Identify which cell holds the provided text, then report its (x, y) central coordinate. 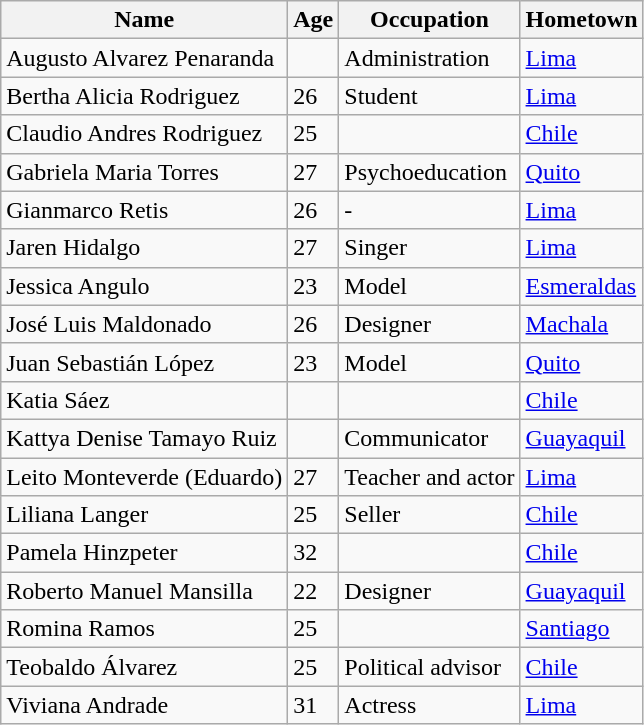
32 (314, 553)
Roberto Manuel Mansilla (144, 591)
Hometown (582, 20)
José Luis Maldonado (144, 324)
Psychoeducation (430, 172)
Esmeraldas (582, 286)
Claudio Andres Rodriguez (144, 134)
Teobaldo Álvarez (144, 667)
Romina Ramos (144, 629)
Teacher and actor (430, 477)
Communicator (430, 438)
Actress (430, 705)
Occupation (430, 20)
Name (144, 20)
Katia Sáez (144, 400)
31 (314, 705)
Bertha Alicia Rodriguez (144, 96)
Jaren Hidalgo (144, 248)
22 (314, 591)
Student (430, 96)
Kattya Denise Tamayo Ruiz (144, 438)
Leito Monteverde (Eduardo) (144, 477)
Administration (430, 58)
Jessica Angulo (144, 286)
Pamela Hinzpeter (144, 553)
Machala (582, 324)
Juan Sebastián López (144, 362)
Seller (430, 515)
Political advisor (430, 667)
Singer (430, 248)
Gianmarco Retis (144, 210)
Augusto Alvarez Penaranda (144, 58)
- (430, 210)
Santiago (582, 629)
Gabriela Maria Torres (144, 172)
Viviana Andrade (144, 705)
Liliana Langer (144, 515)
Age (314, 20)
